For the text-containing cell, return its midpoint in (x, y) coordinate format. 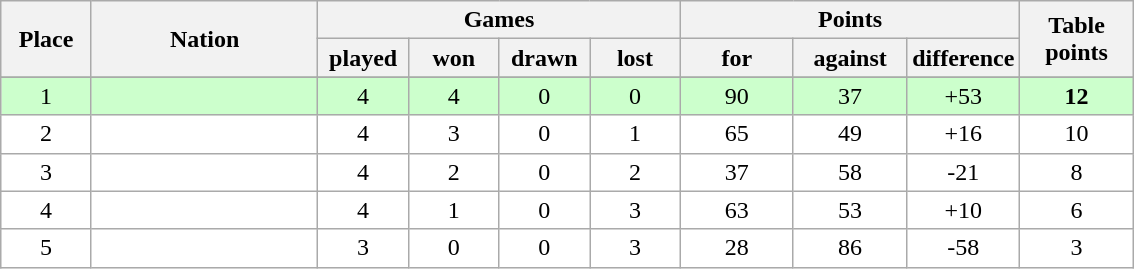
difference (964, 58)
won (454, 58)
Games (499, 20)
49 (850, 134)
6 (1076, 210)
played (364, 58)
-21 (964, 172)
90 (736, 96)
+53 (964, 96)
+10 (964, 210)
58 (850, 172)
-58 (964, 248)
5 (46, 248)
Nation (204, 39)
drawn (544, 58)
63 (736, 210)
28 (736, 248)
Points (850, 20)
10 (1076, 134)
against (850, 58)
53 (850, 210)
Place (46, 39)
+16 (964, 134)
8 (1076, 172)
12 (1076, 96)
Tablepoints (1076, 39)
for (736, 58)
lost (636, 58)
86 (850, 248)
65 (736, 134)
